Locate the cell with the specified text and output its [x, y] center coordinate. 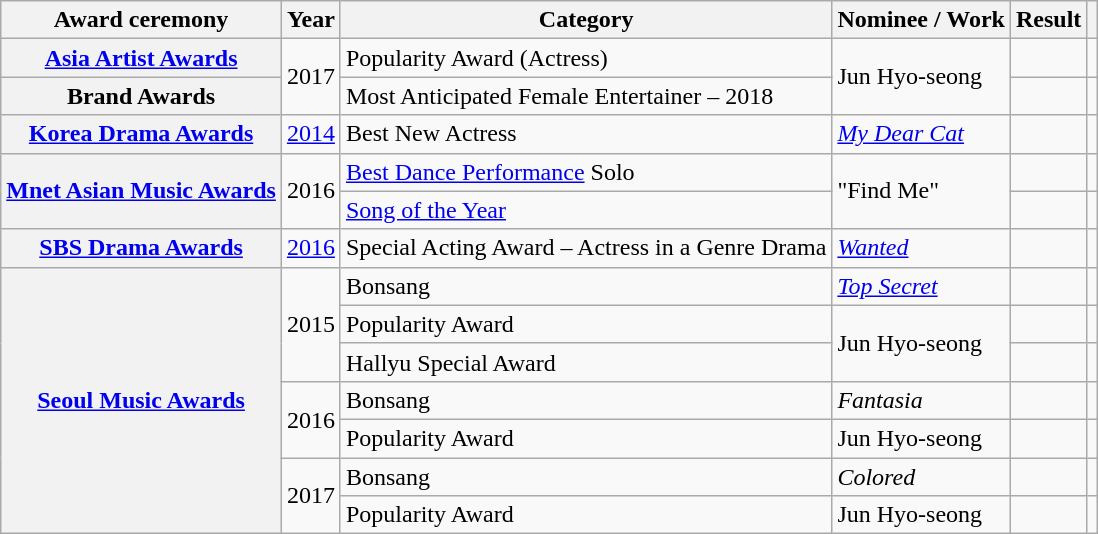
"Find Me" [922, 191]
Result [1048, 20]
Asia Artist Awards [142, 58]
SBS Drama Awards [142, 248]
Category [586, 20]
Brand Awards [142, 96]
2015 [310, 324]
Seoul Music Awards [142, 400]
Wanted [922, 248]
Nominee / Work [922, 20]
Colored [922, 477]
Most Anticipated Female Entertainer – 2018 [586, 96]
Top Secret [922, 286]
Fantasia [922, 400]
Best Dance Performance Solo [586, 172]
Hallyu Special Award [586, 362]
Year [310, 20]
Korea Drama Awards [142, 134]
Popularity Award (Actress) [586, 58]
Song of the Year [586, 210]
My Dear Cat [922, 134]
Best New Actress [586, 134]
Special Acting Award – Actress in a Genre Drama [586, 248]
2014 [310, 134]
Award ceremony [142, 20]
Mnet Asian Music Awards [142, 191]
